Pinpoint the cell where the given text exists, returning its (x, y) midpoint coordinate. 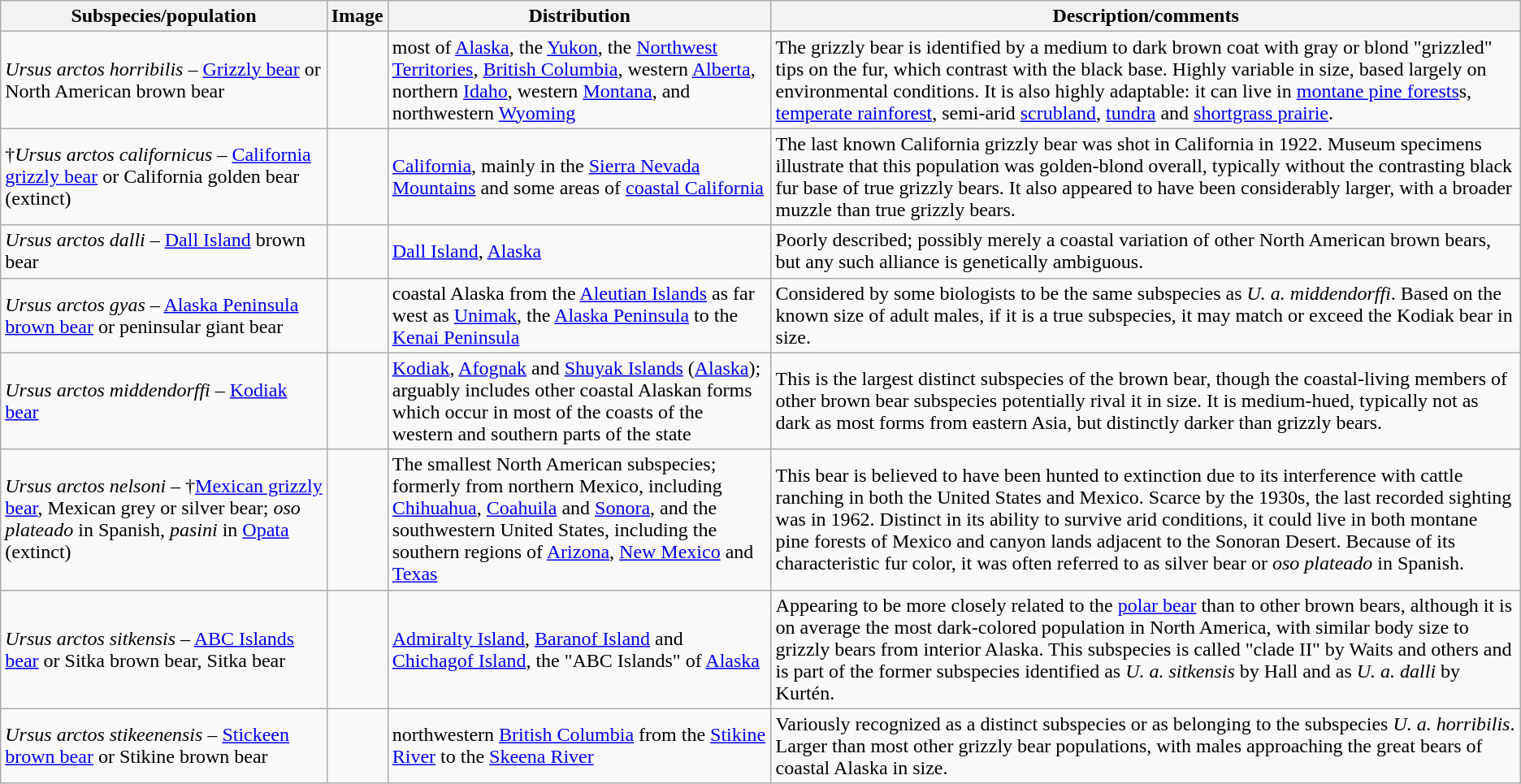
most of Alaska, the Yukon, the Northwest Territories, British Columbia, western Alberta, northern Idaho, western Montana, and northwestern Wyoming (579, 80)
Distribution (579, 16)
Ursus arctos stikeenensis – Stickeen brown bear or Stikine brown bear (164, 746)
Dall Island, Alaska (579, 252)
Ursus arctos gyas – Alaska Peninsula brown bear or peninsular giant bear (164, 315)
California, mainly in the Sierra Nevada Mountains and some areas of coastal California (579, 177)
Ursus arctos dalli – Dall Island brown bear (164, 252)
Ursus arctos middendorffi – Kodiak bear (164, 401)
Image (357, 16)
Ursus arctos nelsoni – †Mexican grizzly bear, Mexican grey or silver bear; oso plateado in Spanish, pasini in Opata (extinct) (164, 520)
Ursus arctos sitkensis – ABC Islands bear or Sitka brown bear, Sitka bear (164, 649)
Description/comments (1146, 16)
coastal Alaska from the Aleutian Islands as far west as Unimak, the Alaska Peninsula to the Kenai Peninsula (579, 315)
northwestern British Columbia from the Stikine River to the Skeena River (579, 746)
Subspecies/population (164, 16)
Admiralty Island, Baranof Island and Chichagof Island, the "ABC Islands" of Alaska (579, 649)
†Ursus arctos californicus – California grizzly bear or California golden bear (extinct) (164, 177)
Poorly described; possibly merely a coastal variation of other North American brown bears, but any such alliance is genetically ambiguous. (1146, 252)
Ursus arctos horribilis – Grizzly bear or North American brown bear (164, 80)
